Capture the cell that displays the provided text and extract its (X, Y) central coordinate. 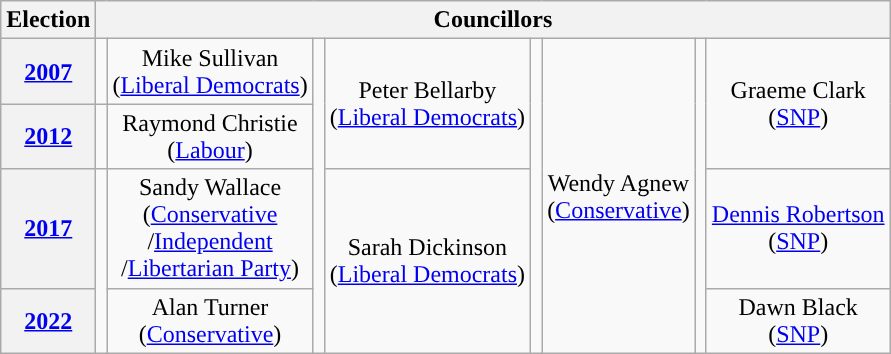
Wendy Agnew(Conservative) (619, 196)
Dennis Robertson(SNP) (798, 228)
Mike Sullivan(Liberal Democrats) (210, 72)
Alan Turner(Conservative) (210, 320)
2012 (48, 136)
Councillors (493, 20)
Peter Bellarby(Liberal Democrats) (427, 104)
2022 (48, 320)
2017 (48, 228)
Graeme Clark(SNP) (798, 104)
2007 (48, 72)
Election (48, 20)
Raymond Christie(Labour) (210, 136)
Dawn Black(SNP) (798, 320)
Sarah Dickinson(Liberal Democrats) (427, 261)
Sandy Wallace(Conservative/Independent/Libertarian Party) (210, 228)
